Scan for the cell matching the given text and deliver its [X, Y] coordinate at center. 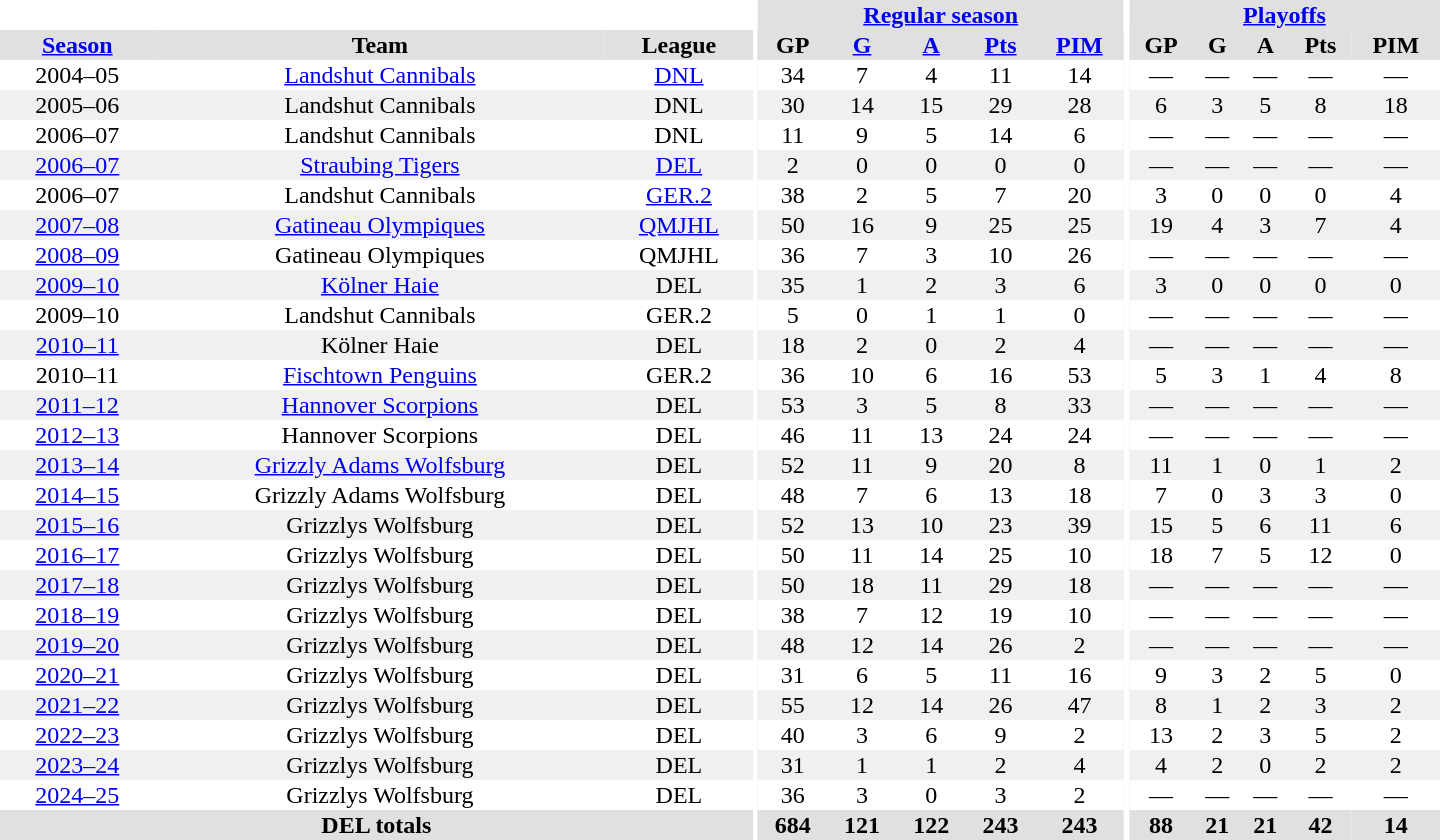
Season [78, 45]
2019–20 [78, 645]
2008–09 [78, 255]
DEL totals [376, 825]
2022–23 [78, 735]
2023–24 [78, 765]
35 [792, 285]
2012–13 [78, 435]
46 [792, 435]
2007–08 [78, 225]
League [679, 45]
2018–19 [78, 615]
Regular season [940, 15]
40 [792, 735]
2014–15 [78, 495]
30 [792, 105]
2021–22 [78, 705]
2011–12 [78, 405]
55 [792, 705]
34 [792, 75]
2013–14 [78, 465]
Fischtown Penguins [380, 375]
47 [1079, 705]
2016–17 [78, 555]
Team [380, 45]
121 [862, 825]
39 [1079, 525]
2024–25 [78, 795]
2017–18 [78, 585]
2004–05 [78, 75]
2005–06 [78, 105]
122 [932, 825]
2015–16 [78, 525]
Straubing Tigers [380, 165]
42 [1320, 825]
684 [792, 825]
33 [1079, 405]
28 [1079, 105]
88 [1162, 825]
2020–21 [78, 675]
Playoffs [1284, 15]
23 [1000, 525]
